Find where the given text appears and provide that cell's center as [X, Y] coordinate. 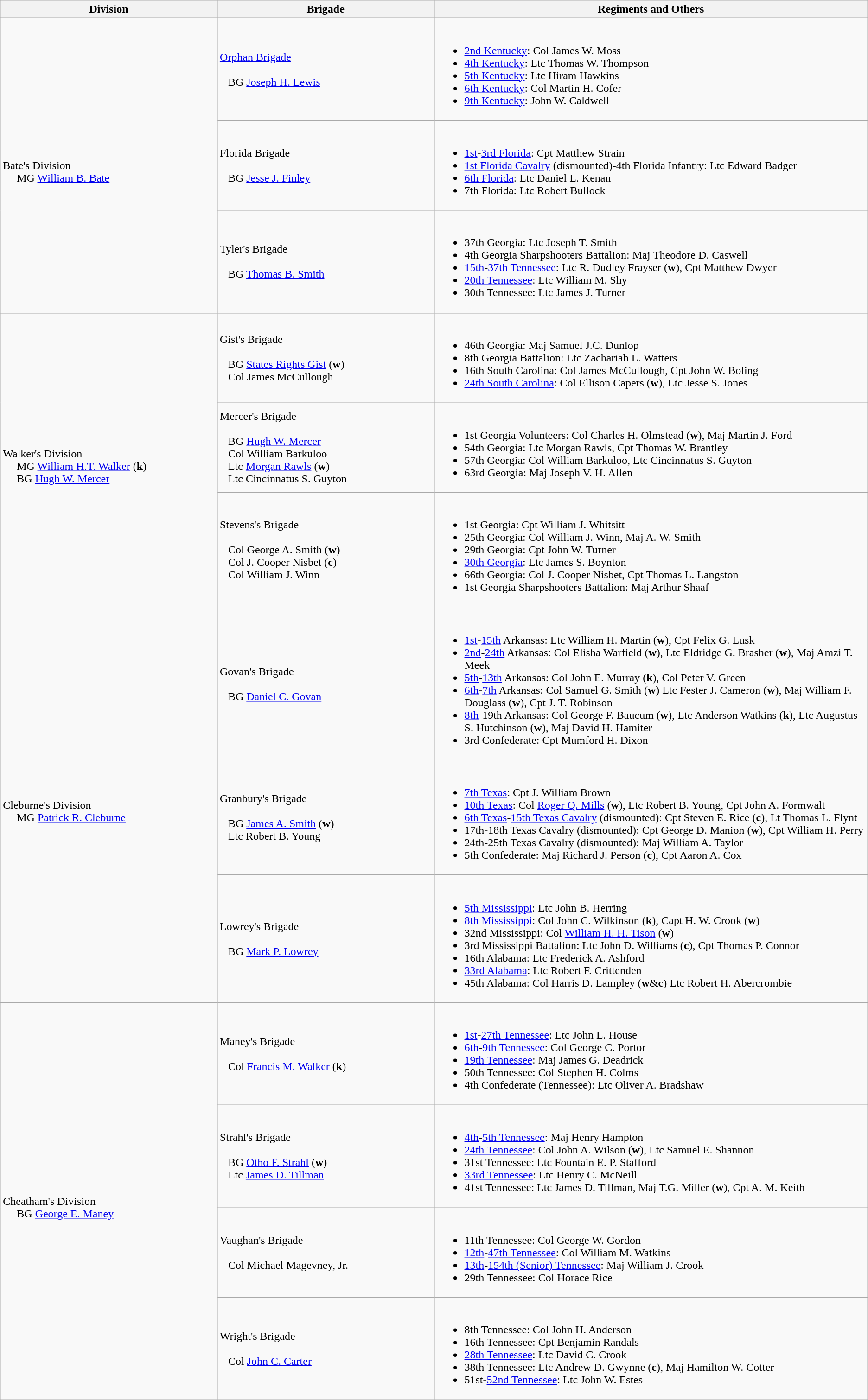
Govan's Brigade BG Daniel C. Govan [325, 684]
Vaughan's Brigade Col Michael Magevney, Jr. [325, 1253]
Regiments and Others [651, 9]
Cleburne's Division MG Patrick R. Cleburne [109, 805]
Stevens's Brigade Col George A. Smith (w) Col J. Cooper Nisbet (c) Col William J. Winn [325, 550]
Florida Brigade BG Jesse J. Finley [325, 165]
Maney's Brigade Col Francis M. Walker (k) [325, 1054]
Brigade [325, 9]
Division [109, 9]
Cheatham's Division BG George E. Maney [109, 1201]
Lowrey's Brigade BG Mark P. Lowrey [325, 939]
Mercer's Brigade BG Hugh W. Mercer Col William Barkuloo Ltc Morgan Rawls (w) Ltc Cincinnatus S. Guyton [325, 448]
Strahl's Brigade BG Otho F. Strahl (w) Ltc James D. Tillman [325, 1156]
Tyler's Brigade BG Thomas B. Smith [325, 261]
Bate's Division MG William B. Bate [109, 165]
Orphan Brigade BG Joseph H. Lewis [325, 70]
Gist's Brigade BG States Rights Gist (w) Col James McCullough [325, 358]
Wright's Brigade Col John C. Carter [325, 1349]
Walker's Division MG William H.T. Walker (k) BG Hugh W. Mercer [109, 460]
Granbury's Brigade BG James A. Smith (w) Ltc Robert B. Young [325, 817]
